Search for the cell housing the specified text and yield its (x, y) center coordinate. 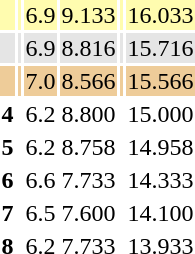
8.800 (88, 114)
16.033 (160, 15)
7.0 (40, 81)
8.566 (88, 81)
8.816 (88, 48)
7.600 (88, 213)
14.333 (160, 180)
15.000 (160, 114)
15.566 (160, 81)
7 (8, 213)
14.958 (160, 147)
8.758 (88, 147)
15.716 (160, 48)
7.733 (88, 180)
9.133 (88, 15)
6.6 (40, 180)
14.100 (160, 213)
6 (8, 180)
4 (8, 114)
6.5 (40, 213)
5 (8, 147)
